Return the (X, Y) coordinate for the center point of the cell that contains the specified text.  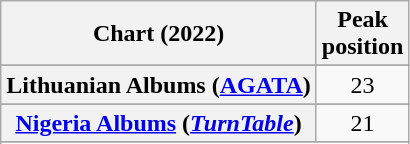
23 (362, 85)
Peakposition (362, 34)
Nigeria Albums (TurnTable) (159, 123)
21 (362, 123)
Lithuanian Albums (AGATA) (159, 85)
Chart (2022) (159, 34)
